From the cell containing the given text, extract its center point as (x, y) coordinate. 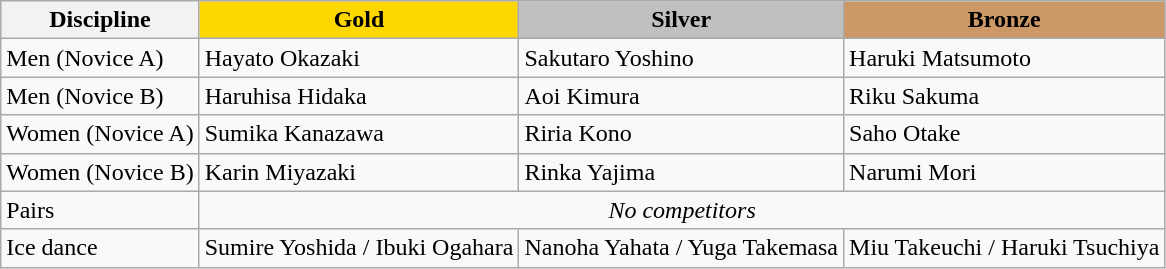
Haruki Matsumoto (1004, 58)
Riria Kono (682, 134)
Men (Novice A) (100, 58)
Sumika Kanazawa (359, 134)
Women (Novice A) (100, 134)
Miu Takeuchi / Haruki Tsuchiya (1004, 248)
Narumi Mori (1004, 172)
Saho Otake (1004, 134)
Pairs (100, 210)
Haruhisa Hidaka (359, 96)
Riku Sakuma (1004, 96)
Women (Novice B) (100, 172)
Silver (682, 20)
Discipline (100, 20)
Gold (359, 20)
Men (Novice B) (100, 96)
Sakutaro Yoshino (682, 58)
Karin Miyazaki (359, 172)
Hayato Okazaki (359, 58)
Aoi Kimura (682, 96)
Ice dance (100, 248)
Bronze (1004, 20)
Sumire Yoshida / Ibuki Ogahara (359, 248)
Nanoha Yahata / Yuga Takemasa (682, 248)
No competitors (682, 210)
Rinka Yajima (682, 172)
